For the text-containing cell, return its midpoint in (x, y) coordinate format. 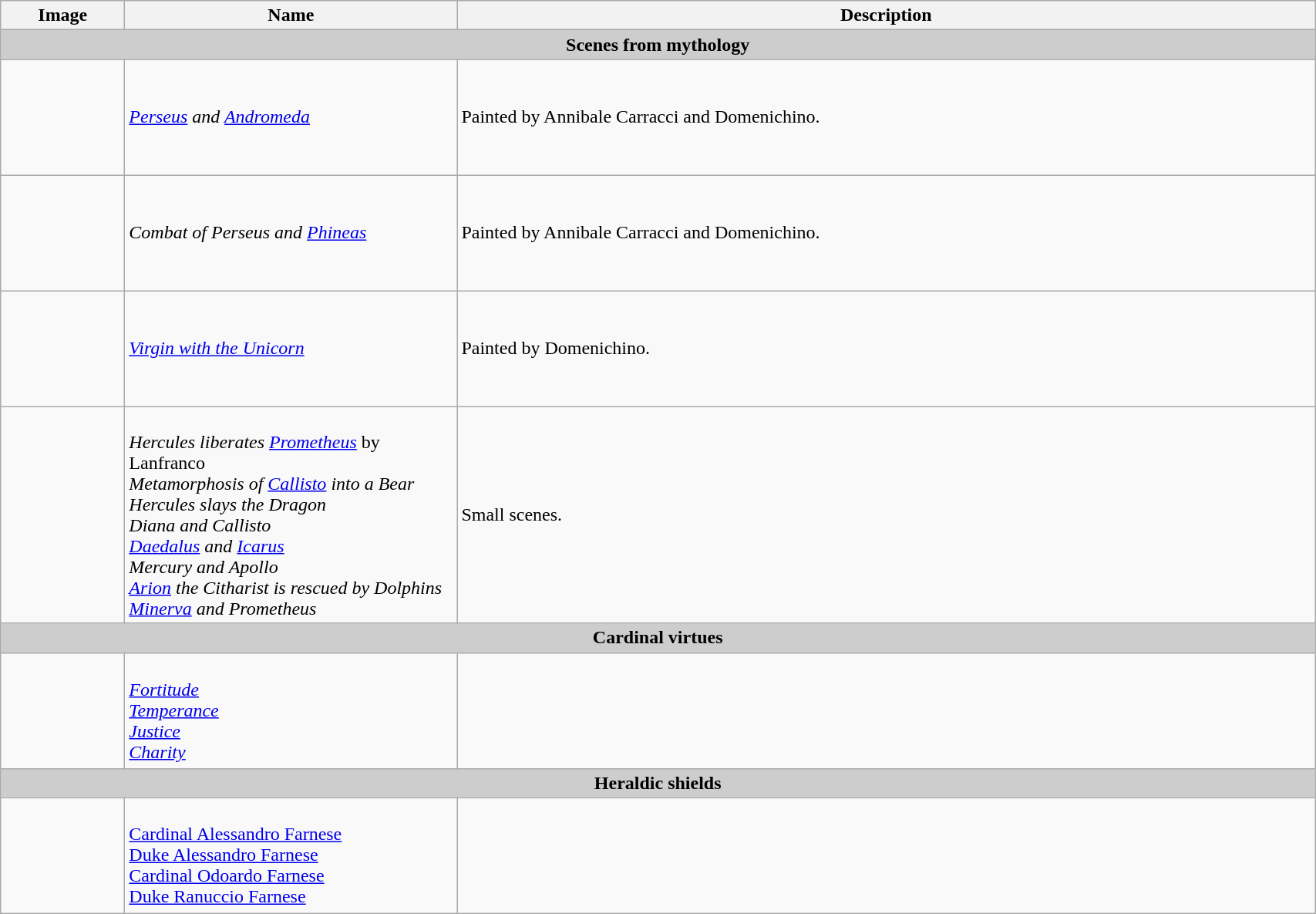
Fortitude Temperance Justice Charity (291, 710)
Virgin with the Unicorn (291, 349)
Heraldic shields (658, 783)
Name (291, 15)
Scenes from mythology (658, 45)
Painted by Domenichino. (887, 349)
Cardinal virtues (658, 638)
Cardinal Alessandro Farnese Duke Alessandro Farnese Cardinal Odoardo Farnese Duke Ranuccio Farnese (291, 855)
Combat of Perseus and Phineas (291, 233)
Description (887, 15)
Perseus and Andromeda (291, 117)
Image (63, 15)
Small scenes. (887, 515)
